Identify which cell holds the provided text, then report its [x, y] central coordinate. 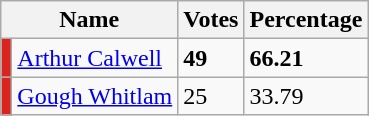
49 [211, 58]
33.79 [306, 96]
Votes [211, 20]
66.21 [306, 58]
Arthur Calwell [95, 58]
Percentage [306, 20]
25 [211, 96]
Name [90, 20]
Gough Whitlam [95, 96]
